Output the [X, Y] coordinate of the center of the cell containing the given text.  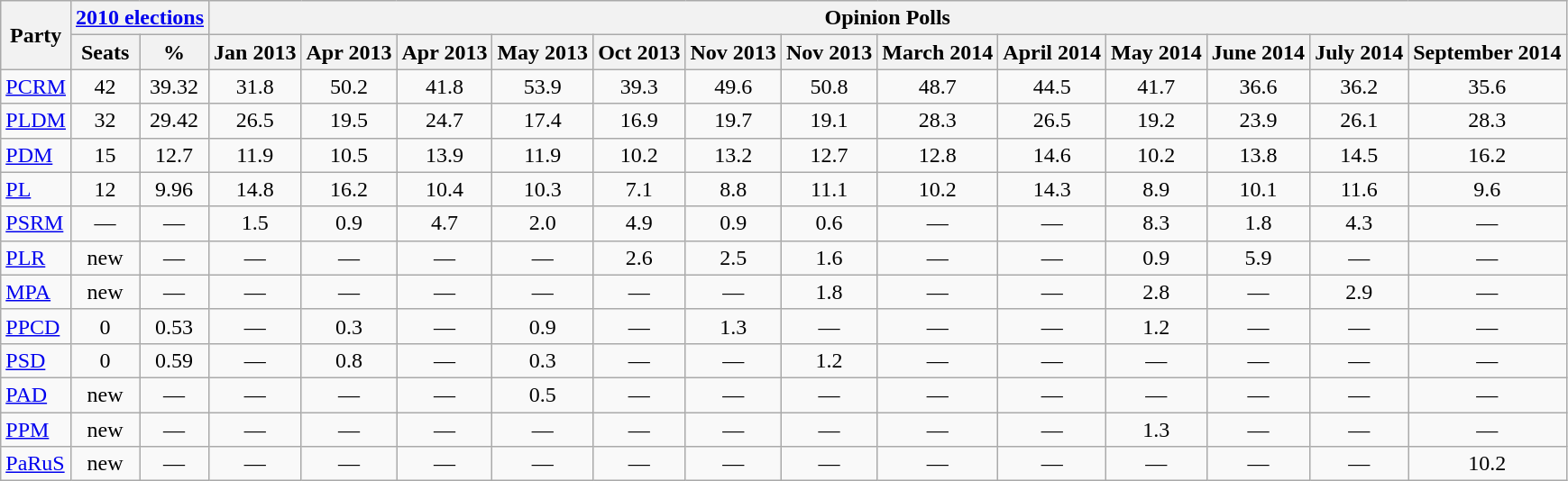
Seats [105, 52]
% [175, 52]
12.8 [938, 155]
July 2014 [1360, 52]
2.8 [1157, 292]
13.9 [445, 155]
Jan 2013 [255, 52]
11.1 [829, 189]
19.5 [349, 121]
0.6 [829, 223]
53.9 [543, 86]
Oct 2013 [639, 52]
26.1 [1360, 121]
0.5 [543, 395]
35.6 [1488, 86]
2.6 [639, 258]
14.8 [255, 189]
0.53 [175, 326]
23.9 [1258, 121]
17.4 [543, 121]
13.2 [733, 155]
10.1 [1258, 189]
19.1 [829, 121]
4.3 [1360, 223]
September 2014 [1488, 52]
49.6 [733, 86]
10.3 [543, 189]
0.59 [175, 360]
36.6 [1258, 86]
1.5 [255, 223]
PPCD [36, 326]
0.8 [349, 360]
Opinion Polls [887, 18]
31.8 [255, 86]
4.9 [639, 223]
41.8 [445, 86]
8.8 [733, 189]
32 [105, 121]
Party [36, 35]
13.8 [1258, 155]
48.7 [938, 86]
PDM [36, 155]
16.9 [639, 121]
PCRM [36, 86]
March 2014 [938, 52]
12 [105, 189]
8.3 [1157, 223]
May 2013 [543, 52]
19.2 [1157, 121]
19.7 [733, 121]
29.42 [175, 121]
41.7 [1157, 86]
14.6 [1052, 155]
50.2 [349, 86]
7.1 [639, 189]
4.7 [445, 223]
42 [105, 86]
PLR [36, 258]
1.6 [829, 258]
50.8 [829, 86]
MPA [36, 292]
14.5 [1360, 155]
PAD [36, 395]
2.0 [543, 223]
PaRuS [36, 464]
2010 elections [141, 18]
PPM [36, 430]
PSRM [36, 223]
11.6 [1360, 189]
May 2014 [1157, 52]
9.6 [1488, 189]
39.32 [175, 86]
15 [105, 155]
10.5 [349, 155]
8.9 [1157, 189]
April 2014 [1052, 52]
PL [36, 189]
36.2 [1360, 86]
June 2014 [1258, 52]
14.3 [1052, 189]
44.5 [1052, 86]
2.9 [1360, 292]
5.9 [1258, 258]
2.5 [733, 258]
9.96 [175, 189]
10.4 [445, 189]
PSD [36, 360]
39.3 [639, 86]
24.7 [445, 121]
PLDM [36, 121]
